Find where the given text appears and provide that cell's center as (X, Y) coordinate. 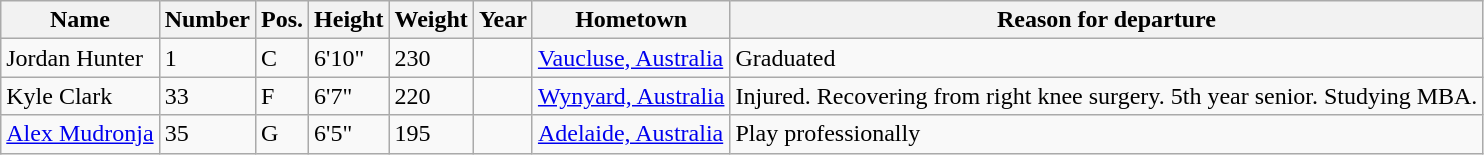
6'5" (349, 134)
Injured. Recovering from right knee surgery. 5th year senior. Studying MBA. (1106, 96)
Hometown (631, 20)
Kyle Clark (80, 96)
Number (207, 20)
G (282, 134)
195 (431, 134)
Adelaide, Australia (631, 134)
Year (502, 20)
33 (207, 96)
230 (431, 58)
Vaucluse, Australia (631, 58)
Height (349, 20)
6'7" (349, 96)
Name (80, 20)
Weight (431, 20)
C (282, 58)
Play professionally (1106, 134)
Graduated (1106, 58)
Alex Mudronja (80, 134)
35 (207, 134)
1 (207, 58)
Wynyard, Australia (631, 96)
F (282, 96)
Reason for departure (1106, 20)
Jordan Hunter (80, 58)
220 (431, 96)
Pos. (282, 20)
6'10" (349, 58)
